Find where the given text appears and provide that cell's center as (X, Y) coordinate. 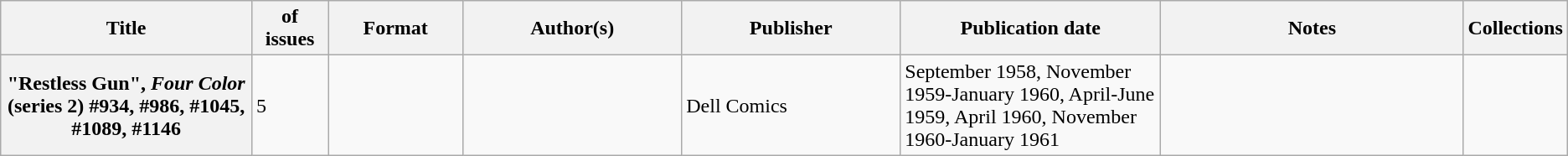
September 1958, November 1959-January 1960, April-June 1959, April 1960, November 1960-January 1961 (1030, 106)
Dell Comics (791, 106)
"Restless Gun", Four Color (series 2) #934, #986, #1045, #1089, #1146 (126, 106)
Collections (1515, 29)
Format (395, 29)
Publication date (1030, 29)
Title (126, 29)
5 (290, 106)
Notes (1312, 29)
Author(s) (573, 29)
of issues (290, 29)
Publisher (791, 29)
